Capture the cell that displays the provided text and extract its (x, y) central coordinate. 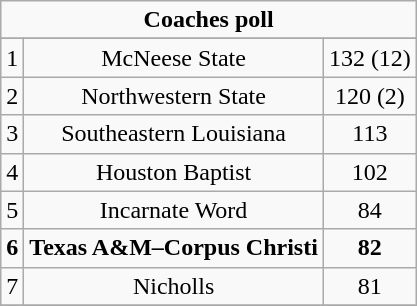
84 (370, 210)
McNeese State (174, 58)
Nicholls (174, 286)
5 (12, 210)
113 (370, 134)
82 (370, 248)
Incarnate Word (174, 210)
7 (12, 286)
120 (2) (370, 96)
102 (370, 172)
4 (12, 172)
81 (370, 286)
Houston Baptist (174, 172)
Southeastern Louisiana (174, 134)
Coaches poll (209, 20)
3 (12, 134)
6 (12, 248)
Texas A&M–Corpus Christi (174, 248)
132 (12) (370, 58)
2 (12, 96)
Northwestern State (174, 96)
1 (12, 58)
